Determine the [x, y] coordinate at the center of the cell enclosing the given text.  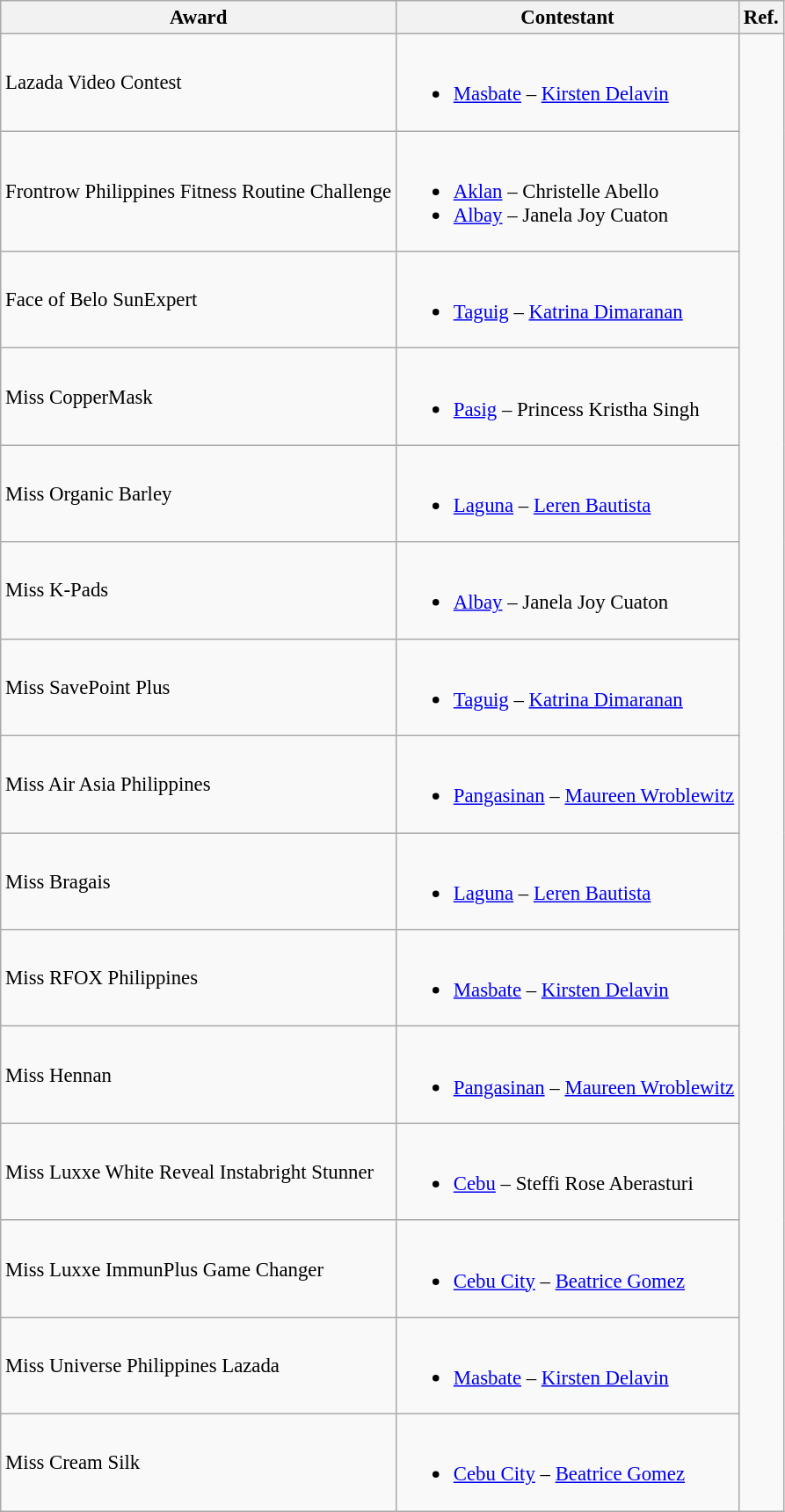
Miss Luxxe White Reveal Instabright Stunner [199, 1172]
Albay – Janela Joy Cuaton [568, 590]
Miss SavePoint Plus [199, 687]
Award [199, 18]
Ref. [761, 18]
Pasig – Princess Kristha Singh [568, 397]
Cebu – Steffi Rose Aberasturi [568, 1172]
Lazada Video Contest [199, 83]
Contestant [568, 18]
Miss Hennan [199, 1075]
Miss Luxxe ImmunPlus Game Changer [199, 1268]
Miss Air Asia Philippines [199, 785]
Face of Belo SunExpert [199, 300]
Miss RFOX Philippines [199, 978]
Miss CopperMask [199, 397]
Miss Cream Silk [199, 1463]
Miss Universe Philippines Lazada [199, 1366]
Miss Organic Barley [199, 493]
Aklan – Christelle AbelloAlbay – Janela Joy Cuaton [568, 192]
Miss Bragais [199, 881]
Miss K-Pads [199, 590]
Frontrow Philippines Fitness Routine Challenge [199, 192]
